From the cell containing the given text, extract its center point as [X, Y] coordinate. 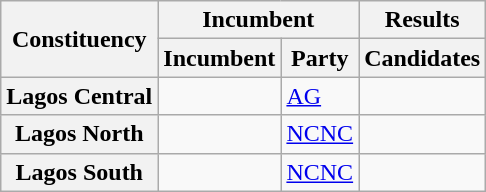
Lagos Central [80, 96]
Party [320, 58]
Lagos North [80, 134]
Constituency [80, 39]
Results [422, 20]
Lagos South [80, 172]
Candidates [422, 58]
AG [320, 96]
